Locate the cell with the specified text and output its [x, y] center coordinate. 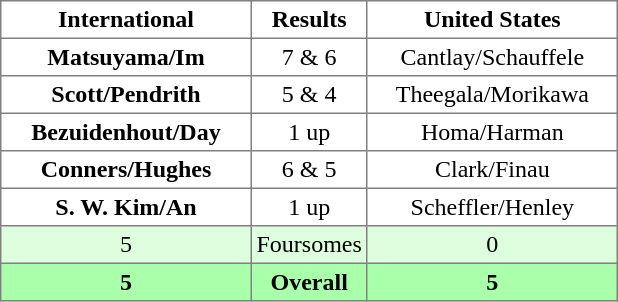
Scheffler/Henley [492, 207]
Results [309, 20]
7 & 6 [309, 57]
Overall [309, 282]
5 & 4 [309, 95]
United States [492, 20]
0 [492, 245]
6 & 5 [309, 170]
Matsuyama/Im [126, 57]
Foursomes [309, 245]
Bezuidenhout/Day [126, 132]
Theegala/Morikawa [492, 95]
S. W. Kim/An [126, 207]
Conners/Hughes [126, 170]
International [126, 20]
Homa/Harman [492, 132]
Clark/Finau [492, 170]
Scott/Pendrith [126, 95]
Cantlay/Schauffele [492, 57]
